Return (x, y) of the center of cell containing provided text 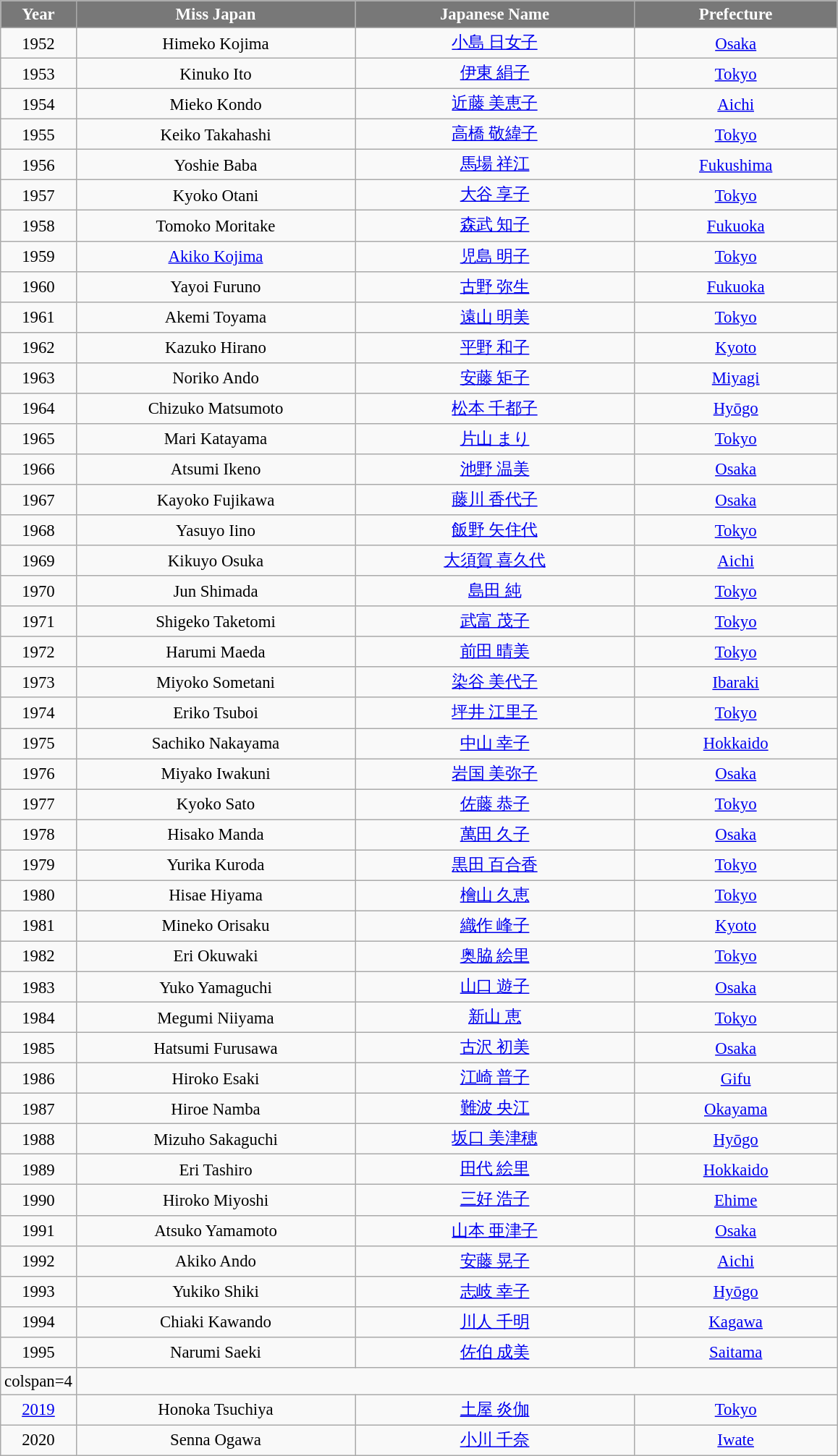
1987 (38, 1109)
1979 (38, 865)
1961 (38, 317)
Eri Okuwaki (216, 956)
山本 亜津子 (495, 1230)
1980 (38, 895)
Fukushima (735, 165)
志岐 幸子 (495, 1291)
1992 (38, 1261)
古沢 初美 (495, 1048)
中山 幸子 (495, 744)
Miyagi (735, 378)
1984 (38, 1018)
平野 和子 (495, 347)
安藤 晃子 (495, 1261)
Saitama (735, 1353)
1970 (38, 591)
山口 遊子 (495, 987)
Chiaki Kawando (216, 1321)
1994 (38, 1321)
Prefecture (735, 14)
Mizuho Sakaguchi (216, 1139)
1991 (38, 1230)
Noriko Ando (216, 378)
Himeko Kojima (216, 43)
坪井 江里子 (495, 713)
古野 弥生 (495, 286)
Senna Ogawa (216, 1440)
奥脇 絵里 (495, 956)
1966 (38, 469)
1963 (38, 378)
1957 (38, 195)
1982 (38, 956)
1974 (38, 713)
島田 純 (495, 591)
1960 (38, 286)
Eri Tashiro (216, 1170)
Year (38, 14)
Mieko Kondo (216, 104)
Okayama (735, 1109)
前田 晴美 (495, 652)
江崎 普子 (495, 1078)
Shigeko Taketomi (216, 621)
Narumi Saeki (216, 1353)
Hiroko Miyoshi (216, 1200)
Mari Katayama (216, 439)
大須賀 喜久代 (495, 561)
1969 (38, 561)
1981 (38, 926)
1958 (38, 226)
飯野 矢住代 (495, 530)
Kazuko Hirano (216, 347)
檜山 久恵 (495, 895)
近藤 美恵子 (495, 104)
伊東 絹子 (495, 74)
Hiroko Esaki (216, 1078)
1978 (38, 835)
Gifu (735, 1078)
1972 (38, 652)
1956 (38, 165)
池野 温美 (495, 469)
1967 (38, 500)
1988 (38, 1139)
Kyoko Otani (216, 195)
1986 (38, 1078)
1971 (38, 621)
Keiko Takahashi (216, 135)
Yuko Yamaguchi (216, 987)
遠山 明美 (495, 317)
Chizuko Matsumoto (216, 409)
佐藤 恭子 (495, 804)
1993 (38, 1291)
Tomoko Moritake (216, 226)
1965 (38, 439)
Ibaraki (735, 682)
黒田 百合香 (495, 865)
Kagawa (735, 1321)
2019 (38, 1410)
Yukiko Shiki (216, 1291)
大谷 享子 (495, 195)
1995 (38, 1353)
Miyako Iwakuni (216, 774)
Kikuyo Osuka (216, 561)
馬場 祥江 (495, 165)
Mineko Orisaku (216, 926)
難波 央江 (495, 1109)
1955 (38, 135)
1954 (38, 104)
Kinuko Ito (216, 74)
土屋 炎伽 (495, 1410)
1975 (38, 744)
Hisako Manda (216, 835)
Kayoko Fujikawa (216, 500)
安藤 矩子 (495, 378)
Yoshie Baba (216, 165)
武富 茂子 (495, 621)
Kyoko Sato (216, 804)
森武 知子 (495, 226)
1964 (38, 409)
Harumi Maeda (216, 652)
萬田 久子 (495, 835)
Akemi Toyama (216, 317)
Miyoko Sometani (216, 682)
1968 (38, 530)
染谷 美代子 (495, 682)
Yurika Kuroda (216, 865)
Hatsumi Furusawa (216, 1048)
1959 (38, 256)
1973 (38, 682)
田代 絵里 (495, 1170)
川人 千明 (495, 1321)
2020 (38, 1440)
児島 明子 (495, 256)
Atsuko Yamamoto (216, 1230)
Iwate (735, 1440)
Megumi Niiyama (216, 1018)
Japanese Name (495, 14)
colspan=4 (38, 1382)
小島 日女子 (495, 43)
1977 (38, 804)
Akiko Ando (216, 1261)
Hiroe Namba (216, 1109)
Ehime (735, 1200)
Yayoi Furuno (216, 286)
Eriko Tsuboi (216, 713)
1989 (38, 1170)
Honoka Tsuchiya (216, 1410)
Atsumi Ikeno (216, 469)
藤川 香代子 (495, 500)
坂口 美津穂 (495, 1139)
織作 峰子 (495, 926)
松本 千都子 (495, 409)
Jun Shimada (216, 591)
1985 (38, 1048)
Akiko Kojima (216, 256)
Sachiko Nakayama (216, 744)
1953 (38, 74)
1976 (38, 774)
岩国 美弥子 (495, 774)
小川 千奈 (495, 1440)
新山 恵 (495, 1018)
Miss Japan (216, 14)
Hisae Hiyama (216, 895)
1983 (38, 987)
片山 まり (495, 439)
1952 (38, 43)
高橋 敬緯子 (495, 135)
佐伯 成美 (495, 1353)
Yasuyo Iino (216, 530)
三好 浩子 (495, 1200)
1990 (38, 1200)
1962 (38, 347)
